Find where the given text appears and provide that cell's center as (x, y) coordinate. 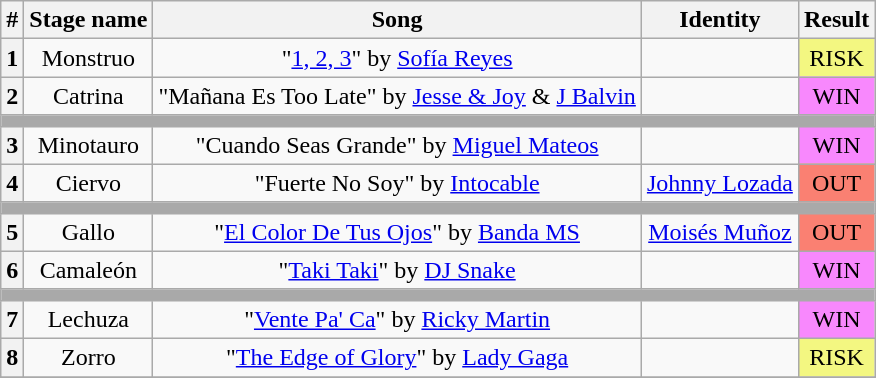
6 (12, 270)
Ciervo (88, 183)
"Taki Taki" by DJ Snake (398, 270)
3 (12, 145)
1 (12, 58)
Result (836, 20)
Camaleón (88, 270)
Catrina (88, 96)
Zorro (88, 357)
"El Color De Tus Ojos" by Banda MS (398, 232)
4 (12, 183)
"Cuando Seas Grande" by Miguel Mateos (398, 145)
Stage name (88, 20)
Gallo (88, 232)
Minotauro (88, 145)
"Vente Pa' Ca" by Ricky Martin (398, 319)
"Fuerte No Soy" by Intocable (398, 183)
2 (12, 96)
# (12, 20)
Identity (720, 20)
Monstruo (88, 58)
Song (398, 20)
8 (12, 357)
5 (12, 232)
Lechuza (88, 319)
"The Edge of Glory" by Lady Gaga (398, 357)
"1, 2, 3" by Sofía Reyes (398, 58)
Johnny Lozada (720, 183)
7 (12, 319)
Moisés Muñoz (720, 232)
"Mañana Es Too Late" by Jesse & Joy & J Balvin (398, 96)
